Scan for the cell matching the given text and deliver its (x, y) coordinate at center. 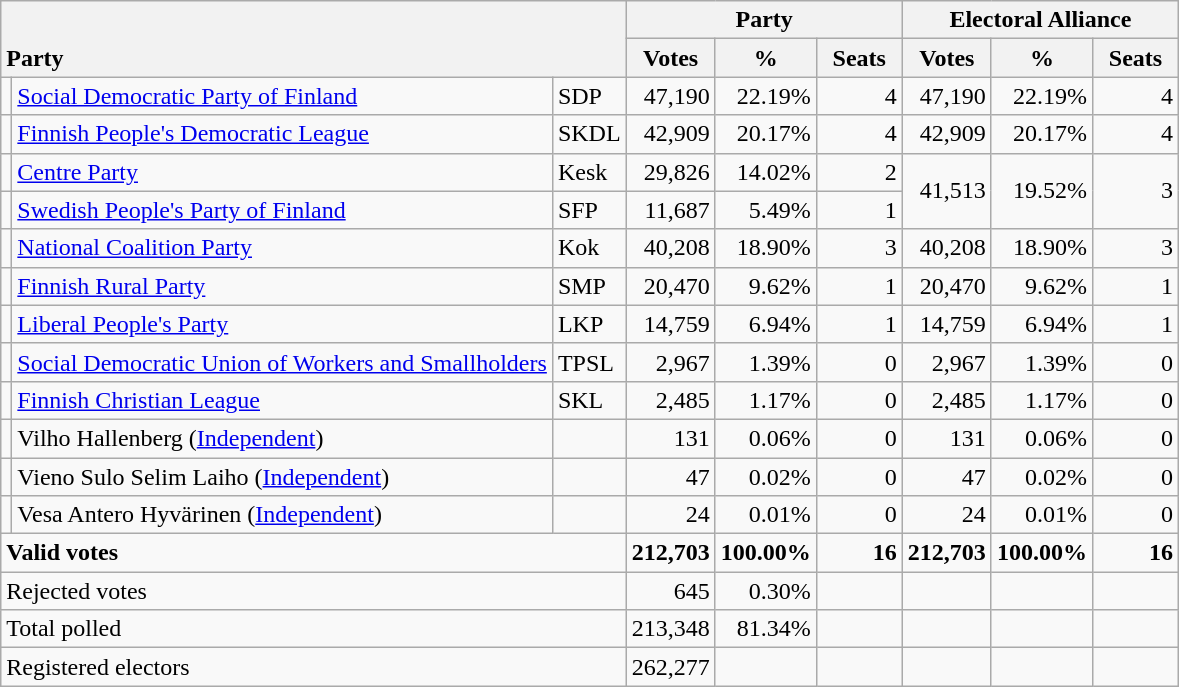
81.34% (766, 629)
Kesk (589, 172)
Finnish Rural Party (282, 286)
19.52% (1042, 191)
Social Democratic Union of Workers and Smallholders (282, 362)
Vesa Antero Hyvärinen (Independent) (282, 515)
Valid votes (314, 553)
Kok (589, 248)
TPSL (589, 362)
Vieno Sulo Selim Laiho (Independent) (282, 477)
SFP (589, 210)
14.02% (766, 172)
2 (859, 172)
262,277 (670, 667)
645 (670, 591)
Centre Party (282, 172)
Total polled (314, 629)
SDP (589, 96)
213,348 (670, 629)
Vilho Hallenberg (Independent) (282, 438)
Registered electors (314, 667)
0.30% (766, 591)
5.49% (766, 210)
11,687 (670, 210)
LKP (589, 324)
SMP (589, 286)
SKL (589, 400)
National Coalition Party (282, 248)
29,826 (670, 172)
Finnish Christian League (282, 400)
Rejected votes (314, 591)
41,513 (946, 191)
Swedish People's Party of Finland (282, 210)
Electoral Alliance (1040, 20)
Social Democratic Party of Finland (282, 96)
Liberal People's Party (282, 324)
Finnish People's Democratic League (282, 134)
SKDL (589, 134)
